Identify which cell holds the provided text, then report its [X, Y] central coordinate. 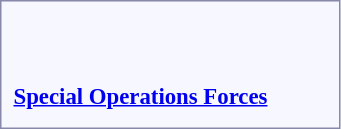
Special Operations Forces [140, 96]
